Scan for the cell matching the given text and deliver its [X, Y] coordinate at center. 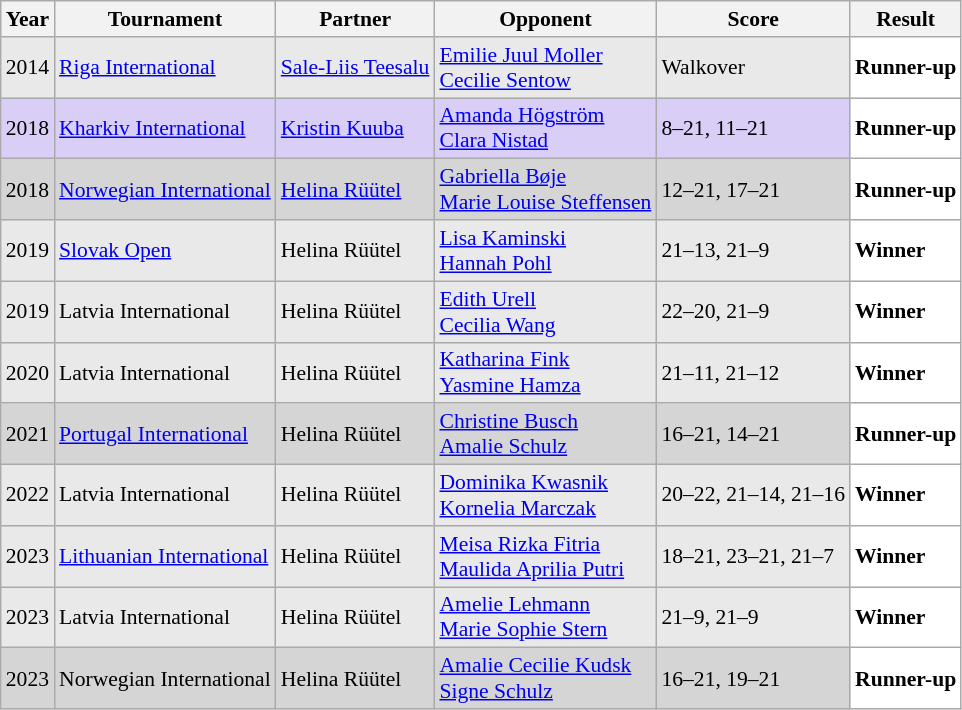
2021 [28, 434]
Kristin Kuuba [356, 128]
21–13, 21–9 [753, 250]
20–22, 21–14, 21–16 [753, 496]
16–21, 14–21 [753, 434]
2020 [28, 372]
18–21, 23–21, 21–7 [753, 556]
Opponent [545, 19]
Lisa Kaminski Hannah Pohl [545, 250]
Edith Urell Cecilia Wang [545, 312]
Emilie Juul Moller Cecilie Sentow [545, 68]
22–20, 21–9 [753, 312]
2014 [28, 68]
16–21, 19–21 [753, 678]
Portugal International [165, 434]
Tournament [165, 19]
Amelie Lehmann Marie Sophie Stern [545, 618]
Result [906, 19]
Sale-Liis Teesalu [356, 68]
Katharina Fink Yasmine Hamza [545, 372]
Slovak Open [165, 250]
Christine Busch Amalie Schulz [545, 434]
21–11, 21–12 [753, 372]
Amanda Högström Clara Nistad [545, 128]
Gabriella Bøje Marie Louise Steffensen [545, 190]
Kharkiv International [165, 128]
21–9, 21–9 [753, 618]
Score [753, 19]
Partner [356, 19]
Amalie Cecilie Kudsk Signe Schulz [545, 678]
12–21, 17–21 [753, 190]
Year [28, 19]
8–21, 11–21 [753, 128]
Lithuanian International [165, 556]
Meisa Rizka Fitria Maulida Aprilia Putri [545, 556]
Walkover [753, 68]
Dominika Kwasnik Kornelia Marczak [545, 496]
Riga International [165, 68]
2022 [28, 496]
